Extract the (X, Y) coordinate from the center of the cell holding the provided text.  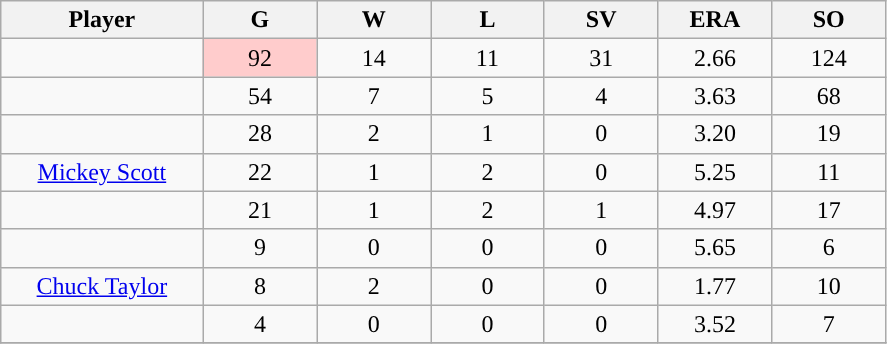
SV (601, 20)
9 (260, 248)
10 (829, 286)
14 (374, 58)
5.65 (715, 248)
2.66 (715, 58)
Chuck Taylor (102, 286)
54 (260, 96)
3.20 (715, 134)
3.63 (715, 96)
17 (829, 210)
5.25 (715, 172)
31 (601, 58)
19 (829, 134)
W (374, 20)
6 (829, 248)
Mickey Scott (102, 172)
68 (829, 96)
4.97 (715, 210)
28 (260, 134)
92 (260, 58)
L (488, 20)
Player (102, 20)
22 (260, 172)
1.77 (715, 286)
ERA (715, 20)
21 (260, 210)
G (260, 20)
SO (829, 20)
5 (488, 96)
124 (829, 58)
3.52 (715, 324)
8 (260, 286)
